Pinpoint the cell where the given text exists, returning its (x, y) midpoint coordinate. 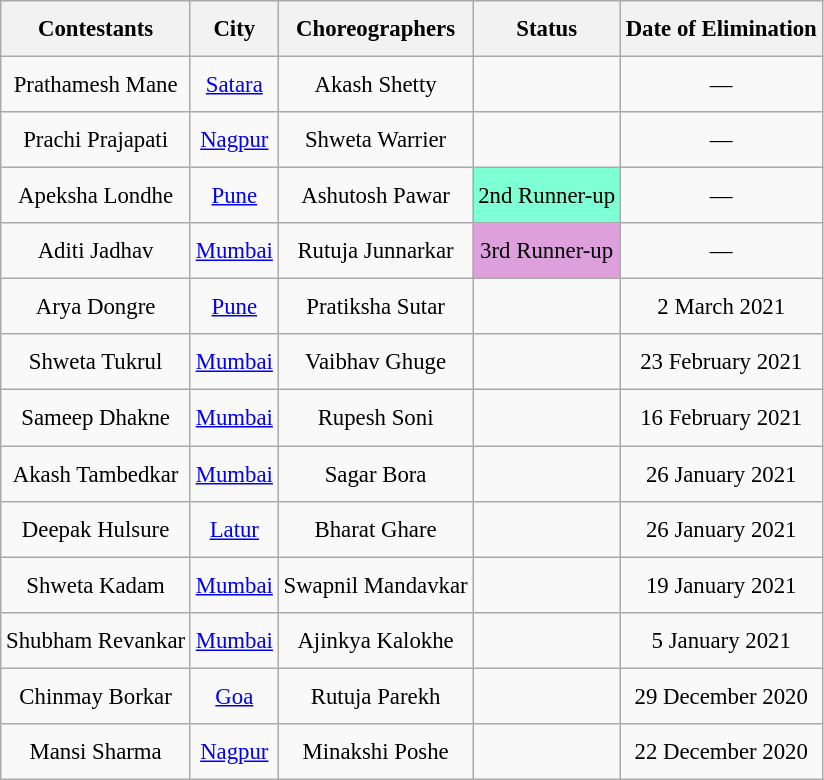
2nd Runner-up (546, 196)
Rutuja Junnarkar (376, 251)
Akash Shetty (376, 85)
Choreographers (376, 29)
Shweta Warrier (376, 140)
Ashutosh Pawar (376, 196)
Swapnil Mandavkar (376, 585)
Status (546, 29)
19 January 2021 (721, 585)
Shweta Kadam (96, 585)
23 February 2021 (721, 362)
Mansi Sharma (96, 752)
Satara (234, 85)
Chinmay Borkar (96, 696)
5 January 2021 (721, 640)
Goa (234, 696)
Prachi Prajapati (96, 140)
Aditi Jadhav (96, 251)
Prathamesh Mane (96, 85)
3rd Runner-up (546, 251)
Shweta Tukrul (96, 362)
Shubham Revankar (96, 640)
Vaibhav Ghuge (376, 362)
29 December 2020 (721, 696)
Date of Elimination (721, 29)
Ajinkya Kalokhe (376, 640)
Apeksha Londhe (96, 196)
16 February 2021 (721, 418)
Latur (234, 529)
Pratiksha Sutar (376, 307)
Bharat Ghare (376, 529)
2 March 2021 (721, 307)
Sameep Dhakne (96, 418)
Rutuja Parekh (376, 696)
Contestants (96, 29)
Minakshi Poshe (376, 752)
Rupesh Soni (376, 418)
Akash Tambedkar (96, 474)
City (234, 29)
Arya Dongre (96, 307)
Sagar Bora (376, 474)
22 December 2020 (721, 752)
Deepak Hulsure (96, 529)
